Provide the (x, y) coordinate of the cell's center where the given text is located.  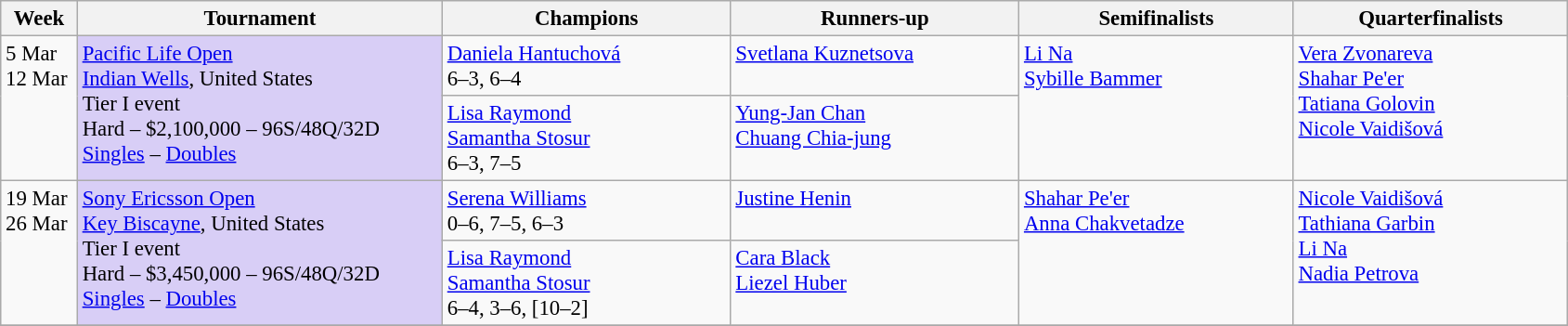
Quarterfinalists (1431, 19)
Li Na Sybille Bammer (1157, 109)
Tournament (260, 19)
Shahar Pe'er Anna Chakvetadze (1157, 254)
Yung-Jan Chan Chuang Chia-jung (875, 138)
Champions (587, 19)
Cara Black Liezel Huber (875, 283)
5 Mar12 Mar (39, 109)
Daniela Hantuchová 6–3, 6–4 (587, 67)
Svetlana Kuznetsova (875, 67)
Nicole Vaidišová Tathiana Garbin Li Na Nadia Petrova (1431, 254)
Semifinalists (1157, 19)
Vera Zvonareva Shahar Pe'er Tatiana Golovin Nicole Vaidišová (1431, 109)
Lisa Raymond Samantha Stosur 6–4, 3–6, [10–2] (587, 283)
Serena Williams 0–6, 7–5, 6–3 (587, 212)
Pacific Life Open Indian Wells, United StatesTier I event Hard – $2,100,000 – 96S/48Q/32DSingles – Doubles (260, 109)
Runners-up (875, 19)
Sony Ericsson Open Key Biscayne, United States Tier I event Hard – $3,450,000 – 96S/48Q/32DSingles – Doubles (260, 254)
19 Mar26 Mar (39, 254)
Justine Henin (875, 212)
Week (39, 19)
Lisa Raymond Samantha Stosur 6–3, 7–5 (587, 138)
